Return the (X, Y) coordinate for the center point of the cell that contains the specified text.  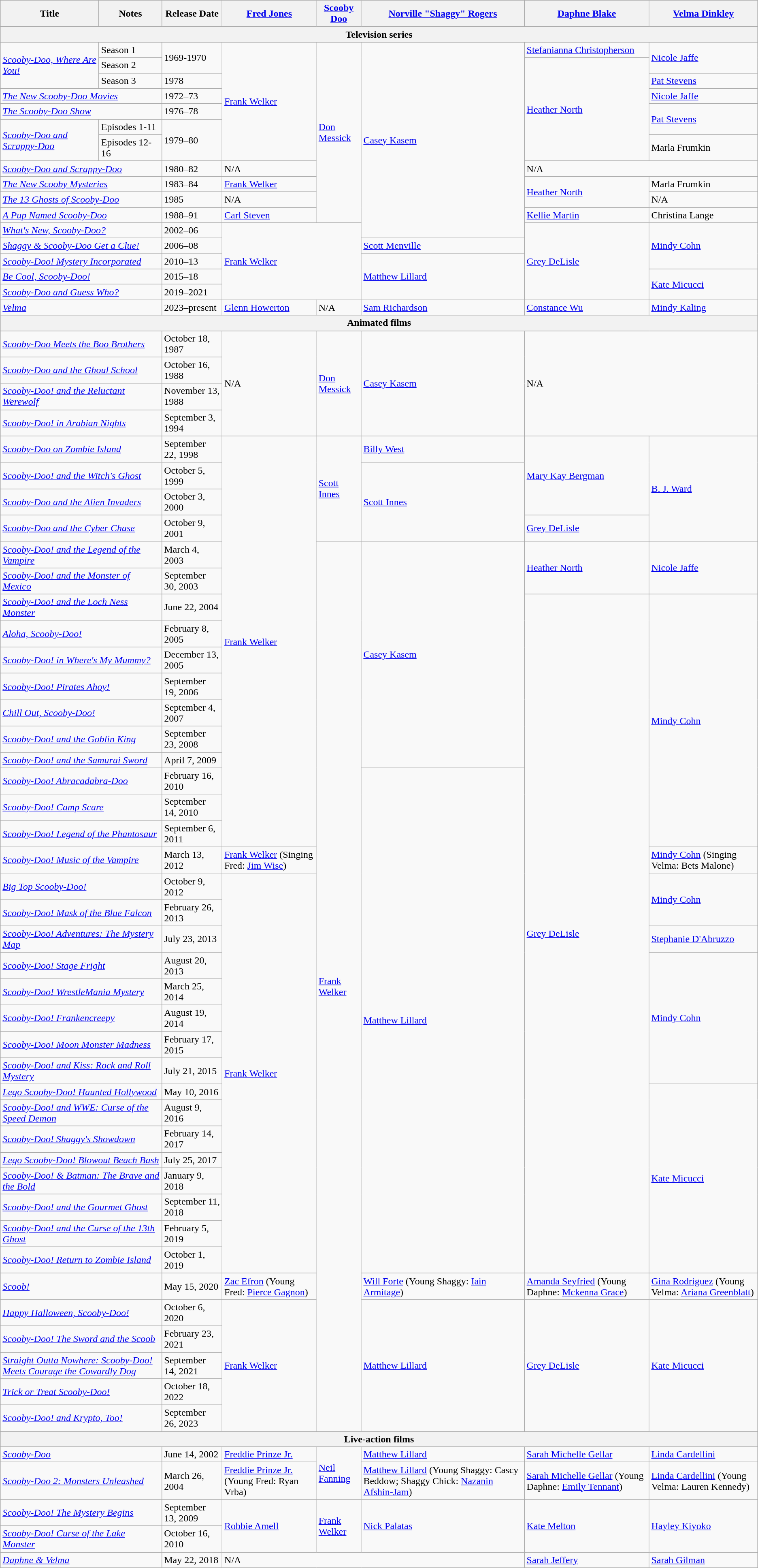
Episodes 12-16 (130, 147)
Freddie Prinze Jr. (Young Fred: Ryan Vrba) (270, 1481)
Scooby-Doo! Shaggy's Showdown (81, 1139)
Velma Dinkley (703, 14)
1980–82 (192, 169)
Amanda Seyfried (Young Daphne: Mckenna Grace) (587, 1286)
July 25, 2017 (192, 1160)
Scooby-Doo! The Mystery Begins (81, 1513)
October 6, 2020 (192, 1313)
Scooby-Doo and the Cyber Chase (81, 528)
September 22, 1998 (192, 449)
Scooby-Doo! Return to Zombie Island (81, 1260)
Linda Cardellini (703, 1455)
Scooby-Doo! and WWE: Curse of the Speed Demon (81, 1113)
Lego Scooby-Doo! Blowout Beach Bash (81, 1160)
February 26, 2013 (192, 912)
Scooby-Doo! Pirates Ahoy! (81, 686)
2006–08 (192, 246)
September 30, 2003 (192, 581)
August 19, 2014 (192, 1019)
September 23, 2008 (192, 739)
Scooby-Doo on Zombie Island (81, 449)
Frank Welker (Singing Fred: Jim Wise) (270, 860)
Scooby-Doo! Adventures: The Mystery Map (81, 939)
Neil Fanning (339, 1473)
Billy West (443, 449)
Glenn Howerton (270, 308)
Aloha, Scooby-Doo! (81, 634)
What's New, Scooby-Doo? (81, 231)
Matthew Lillard (Young Shaggy: Cascy Beddow; Shaggy Chick: Nazanin Afshin-Jam) (443, 1481)
Scooby-Doo 2: Monsters Unleashed (81, 1481)
Episodes 1-11 (130, 127)
February 8, 2005 (192, 634)
Scooby-Doo! in Where's My Mummy? (81, 660)
The Scooby-Doo Show (81, 111)
Scooby-Doo! and the Reluctant Werewolf (81, 396)
March 13, 2012 (192, 860)
Scooby-Doo! Moon Monster Madness (81, 1045)
2023–present (192, 308)
Gina Rodriguez (Young Velma: Ariana Greenblatt) (703, 1286)
Shaggy & Scooby-Doo Get a Clue! (81, 246)
1979–80 (192, 140)
Scooby-Doo and the Ghoul School (81, 370)
The 13 Ghosts of Scooby-Doo (81, 199)
The New Scooby Mysteries (81, 184)
1983–84 (192, 184)
1985 (192, 199)
October 16, 1988 (192, 370)
February 23, 2021 (192, 1339)
September 19, 2006 (192, 686)
June 14, 2002 (192, 1455)
Scooby-Doo! The Sword and the Scoob (81, 1339)
Kate Melton (587, 1526)
Notes (130, 14)
A Pup Named Scooby-Doo (81, 215)
September 11, 2018 (192, 1207)
May 22, 2018 (192, 1560)
Season 3 (130, 81)
March 25, 2014 (192, 992)
January 9, 2018 (192, 1181)
1972–73 (192, 96)
Scooby-Doo! Music of the Vampire (81, 860)
Scooby-Doo (81, 1455)
March 26, 2004 (192, 1481)
September 14, 2021 (192, 1365)
Scooby Doo (339, 14)
Lego Scooby-Doo! Haunted Hollywood (81, 1092)
1976–78 (192, 111)
Scooby-Doo! and the Legend of the Vampire (81, 554)
Scooby-Doo! and Krypto, Too! (81, 1418)
Sarah Gilman (703, 1560)
October 3, 2000 (192, 502)
Release Date (192, 14)
Norville "Shaggy" Rogers (443, 14)
February 5, 2019 (192, 1233)
Scooby-Doo! in Arabian Nights (81, 423)
October 18, 2022 (192, 1392)
Scooby-Doo! Stage Fright (81, 965)
Trick or Treat Scooby-Doo! (81, 1392)
Animated films (379, 323)
Freddie Prinze Jr. (270, 1455)
Will Forte (Young Shaggy: Iain Armitage) (443, 1286)
2010–13 (192, 261)
Scooby-Doo Meets the Boo Brothers (81, 344)
Robbie Amell (270, 1526)
July 21, 2015 (192, 1071)
Be Cool, Scooby-Doo! (81, 277)
1988–91 (192, 215)
Sarah Jeffery (587, 1560)
Scooby-Doo and the Alien Invaders (81, 502)
Mary Kay Bergman (587, 476)
Carl Steven (270, 215)
October 1, 2019 (192, 1260)
Constance Wu (587, 308)
Scooby-Doo, Where Are You! (49, 65)
Daphne Blake (587, 14)
September 3, 1994 (192, 423)
B. J. Ward (703, 489)
Sarah Michelle Gellar (587, 1455)
Scooby-Doo! Frankencreepy (81, 1019)
September 26, 2023 (192, 1418)
July 23, 2013 (192, 939)
Mindy Kaling (703, 308)
Scooby-Doo! Curse of the Lake Monster (81, 1539)
Hayley Kiyoko (703, 1526)
Zac Efron (Young Fred: Pierce Gagnon) (270, 1286)
Live-action films (379, 1439)
April 7, 2009 (192, 760)
Title (49, 14)
Scooby-Doo! and the Witch's Ghost (81, 476)
Fred Jones (270, 14)
September 4, 2007 (192, 713)
Sarah Michelle Gellar (Young Daphne: Emily Tennant) (587, 1481)
Daphne & Velma (81, 1560)
Happy Halloween, Scooby-Doo! (81, 1313)
Scooby-Doo! Abracadabra-Doo (81, 781)
1969-1970 (192, 58)
May 15, 2020 (192, 1286)
Scooby-Doo! and the Goblin King (81, 739)
February 16, 2010 (192, 781)
Scooby-Doo! and the Monster of Mexico (81, 581)
June 22, 2004 (192, 608)
Christina Lange (703, 215)
August 9, 2016 (192, 1113)
Scooby-Doo and Guess Who? (81, 292)
Big Top Scooby-Doo! (81, 887)
September 13, 2009 (192, 1513)
Television series (379, 34)
Scoob! (81, 1286)
Season 2 (130, 65)
August 20, 2013 (192, 965)
Scooby-Doo! and the Samurai Sword (81, 760)
Scooby-Doo! Mystery Incorporated (81, 261)
Scooby-Doo! and the Loch Ness Monster (81, 608)
2019–2021 (192, 292)
1978 (192, 81)
Stefanianna Christopherson (587, 50)
Nick Palatas (443, 1526)
Velma (81, 308)
Scooby-Doo! Camp Scare (81, 807)
2002–06 (192, 231)
Mindy Cohn (Singing Velma: Bets Malone) (703, 860)
Scooby-Doo! Legend of the Phantosaur (81, 834)
Scooby-Doo! and the Curse of the 13th Ghost (81, 1233)
October 9, 2012 (192, 887)
Scooby-Doo! Mask of the Blue Falcon (81, 912)
October 9, 2001 (192, 528)
September 6, 2011 (192, 834)
Scooby-Doo! and Kiss: Rock and Roll Mystery (81, 1071)
October 16, 2010 (192, 1539)
February 17, 2015 (192, 1045)
The New Scooby-Doo Movies (81, 96)
March 4, 2003 (192, 554)
October 18, 1987 (192, 344)
Scooby-Doo! & Batman: The Brave and the Bold (81, 1181)
November 13, 1988 (192, 396)
Chill Out, Scooby-Doo! (81, 713)
Kellie Martin (587, 215)
Straight Outta Nowhere: Scooby-Doo! Meets Courage the Cowardly Dog (81, 1365)
Scooby-Doo! WrestleMania Mystery (81, 992)
Scooby-Doo! and the Gourmet Ghost (81, 1207)
Sam Richardson (443, 308)
Stephanie D'Abruzzo (703, 939)
October 5, 1999 (192, 476)
Linda Cardellini (Young Velma: Lauren Kennedy) (703, 1481)
February 14, 2017 (192, 1139)
May 10, 2016 (192, 1092)
September 14, 2010 (192, 807)
2015–18 (192, 277)
December 13, 2005 (192, 660)
Season 1 (130, 50)
Scott Menville (443, 246)
